Scan for the cell matching the given text and deliver its [x, y] coordinate at center. 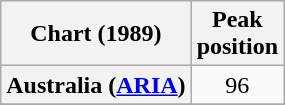
Chart (1989) [96, 34]
Australia (ARIA) [96, 85]
96 [237, 85]
Peakposition [237, 34]
